Find where the given text appears and provide that cell's center as [X, Y] coordinate. 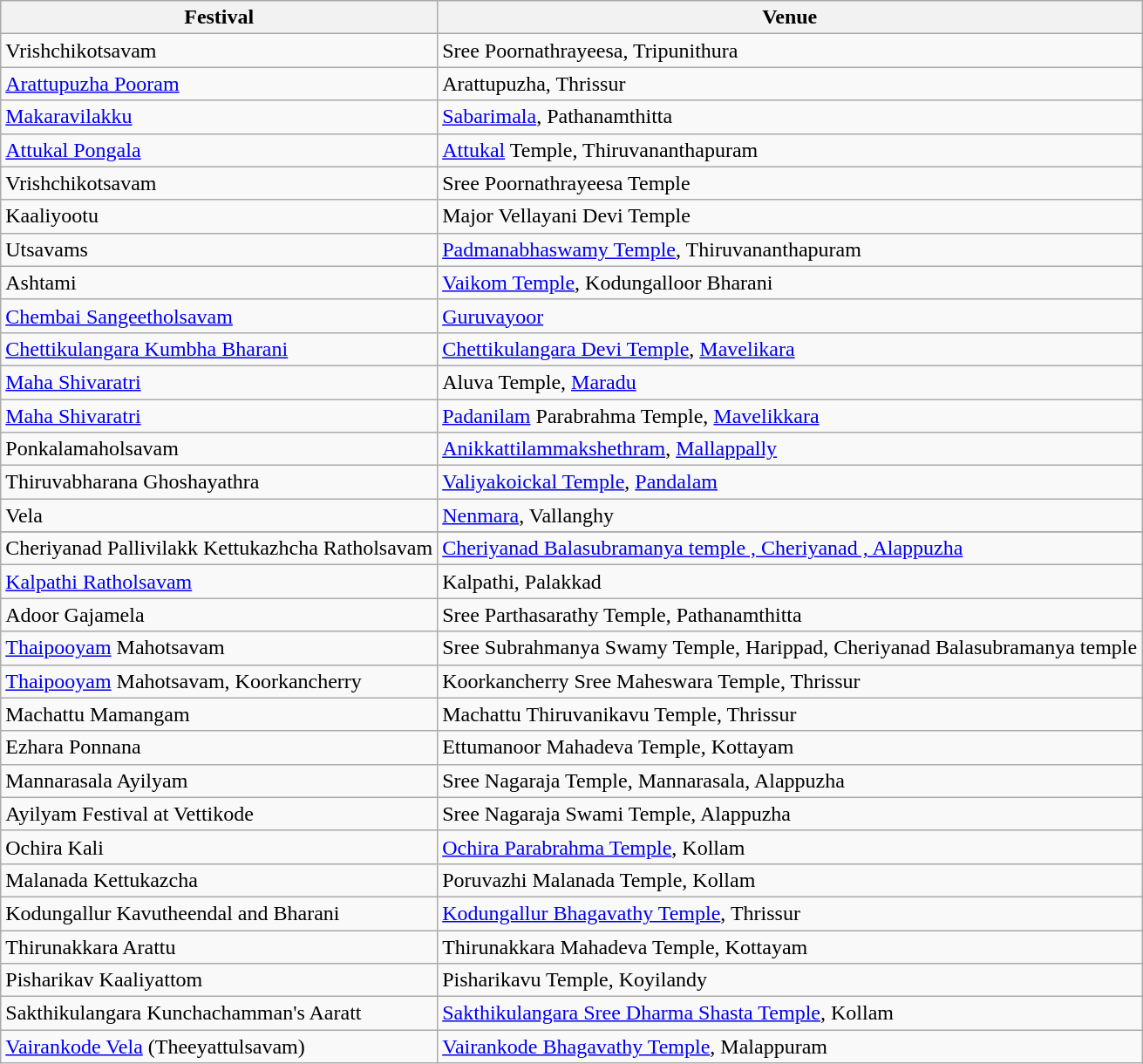
Guruvayoor [790, 316]
Sakthikulangara Sree Dharma Shasta Temple, Kollam [790, 1013]
Sree Nagaraja Temple, Mannarasala, Alappuzha [790, 781]
Ashtami [220, 283]
Kalpathi, Palakkad [790, 582]
Thiruvabharana Ghoshayathra [220, 482]
Cheriyanad Pallivilakk Kettukazhcha Ratholsavam [220, 549]
Sabarimala, Pathanamthitta [790, 117]
Thaipooyam Mahotsavam [220, 648]
Arattupuzha Pooram [220, 84]
Anikkattilammakshethram, Mallappally [790, 449]
Vairankode Vela (Theeyattulsavam) [220, 1047]
Attukal Pongala [220, 150]
Makaravilakku [220, 117]
Chettikulangara Kumbha Bharani [220, 349]
Major Vellayani Devi Temple [790, 216]
Padanilam Parabrahma Temple, Mavelikkara [790, 416]
Koorkancherry Sree Maheswara Temple, Thrissur [790, 681]
Ettumanoor Mahadeva Temple, Kottayam [790, 747]
Machattu Thiruvanikavu Temple, Thrissur [790, 714]
Cheriyanad Balasubramanya temple , Cheriyanad , Alappuzha [790, 549]
Vela [220, 515]
Pisharikav Kaaliyattom [220, 980]
Kodungallur Kavutheendal and Bharani [220, 913]
Valiyakoickal Temple, Pandalam [790, 482]
Thirunakkara Arattu [220, 946]
Kaaliyootu [220, 216]
Kodungallur Bhagavathy Temple, Thrissur [790, 913]
Sree Subrahmanya Swamy Temple, Harippad, Cheriyanad Balasubramanya temple [790, 648]
Attukal Temple, Thiruvananthapuram [790, 150]
Adoor Gajamela [220, 615]
Mannarasala Ayilyam [220, 781]
Arattupuzha, Thrissur [790, 84]
Chembai Sangeetholsavam [220, 316]
Chettikulangara Devi Temple, Mavelikara [790, 349]
Malanada Kettukazcha [220, 880]
Thirunakkara Mahadeva Temple, Kottayam [790, 946]
Pisharikavu Temple, Koyilandy [790, 980]
Ayilyam Festival at Vettikode [220, 814]
Thaipooyam Mahotsavam, Koorkancherry [220, 681]
Nenmara, Vallanghy [790, 515]
Ezhara Ponnana [220, 747]
Utsavams [220, 249]
Sree Nagaraja Swami Temple, Alappuzha [790, 814]
Sree Poornathrayeesa Temple [790, 183]
Festival [220, 17]
Padmanabhaswamy Temple, Thiruvananthapuram [790, 249]
Machattu Mamangam [220, 714]
Aluva Temple, Maradu [790, 382]
Venue [790, 17]
Ponkalamaholsavam [220, 449]
Sakthikulangara Kunchachamman's Aaratt [220, 1013]
Sree Poornathrayeesa, Tripunithura [790, 51]
Kalpathi Ratholsavam [220, 582]
Vaikom Temple, Kodungalloor Bharani [790, 283]
Ochira Parabrahma Temple, Kollam [790, 847]
Ochira Kali [220, 847]
Sree Parthasarathy Temple, Pathanamthitta [790, 615]
Vairankode Bhagavathy Temple, Malappuram [790, 1047]
Poruvazhi Malanada Temple, Kollam [790, 880]
